Pinpoint the cell where the given text exists, returning its (X, Y) midpoint coordinate. 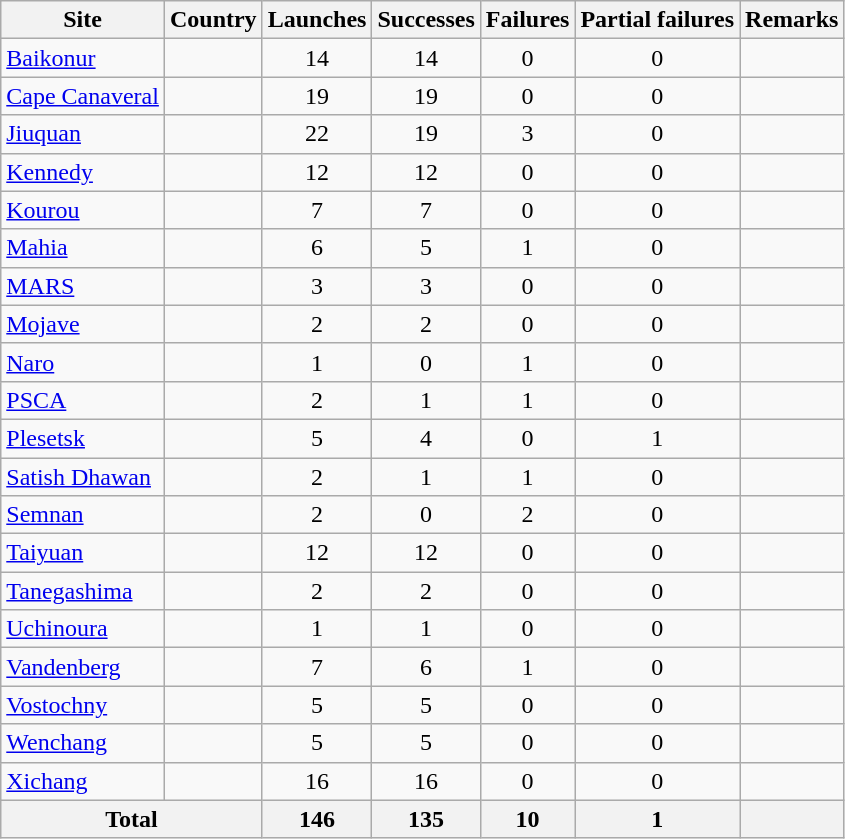
Successes (426, 20)
Plesetsk (83, 438)
Semnan (83, 515)
Launches (317, 20)
Total (132, 819)
MARS (83, 286)
Satish Dhawan (83, 477)
Partial failures (658, 20)
Kourou (83, 210)
Xichang (83, 781)
Naro (83, 362)
Kennedy (83, 172)
Failures (528, 20)
Baikonur (83, 58)
Uchinoura (83, 629)
Mahia (83, 248)
Cape Canaveral (83, 96)
Taiyuan (83, 553)
PSCA (83, 400)
4 (426, 438)
Vandenberg (83, 667)
Jiuquan (83, 134)
Site (83, 20)
Remarks (792, 20)
Wenchang (83, 743)
Vostochny (83, 705)
Mojave (83, 324)
Tanegashima (83, 591)
135 (426, 819)
Country (213, 20)
22 (317, 134)
10 (528, 819)
146 (317, 819)
